Output the (X, Y) coordinate of the center of the cell containing the given text.  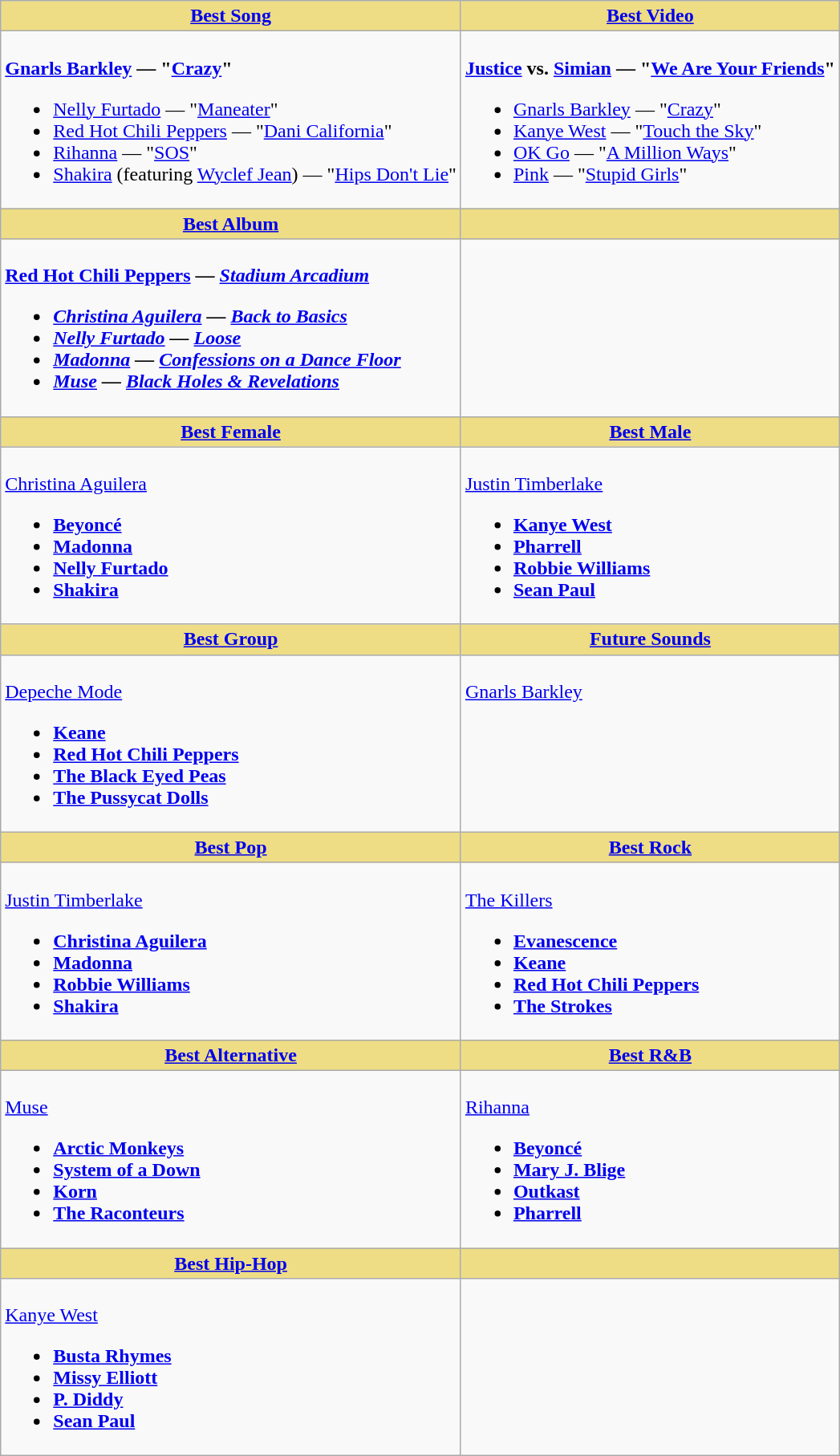
Justice vs. Simian — "We Are Your Friends"Gnarls Barkley — "Crazy"Kanye West — "Touch the Sky"OK Go — "A Million Ways"Pink — "Stupid Girls" (650, 120)
Future Sounds (650, 639)
Best Song (231, 16)
Justin TimberlakeChristina AguileraMadonnaRobbie WilliamsShakira (231, 951)
Christina AguileraBeyoncéMadonnaNelly FurtadoShakira (231, 536)
Best Rock (650, 847)
Best Group (231, 639)
Best R&B (650, 1055)
Kanye WestBusta RhymesMissy ElliottP. DiddySean Paul (231, 1367)
MuseArctic MonkeysSystem of a DownKornThe Raconteurs (231, 1158)
Depeche ModeKeaneRed Hot Chili PeppersThe Black Eyed PeasThe Pussycat Dolls (231, 743)
Best Pop (231, 847)
Best Alternative (231, 1055)
Best Male (650, 432)
Best Hip-Hop (231, 1263)
The KillersEvanescenceKeaneRed Hot Chili PeppersThe Strokes (650, 951)
Best Album (231, 224)
Best Female (231, 432)
Justin TimberlakeKanye WestPharrellRobbie WilliamsSean Paul (650, 536)
Gnarls Barkley (650, 743)
RihannaBeyoncéMary J. BligeOutkastPharrell (650, 1158)
Best Video (650, 16)
